Scan for the cell matching the given text and deliver its (X, Y) coordinate at center. 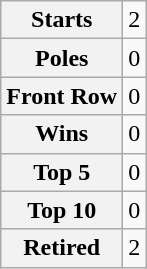
Poles (62, 58)
Top 10 (62, 210)
Top 5 (62, 172)
Front Row (62, 96)
Wins (62, 134)
Starts (62, 20)
Retired (62, 248)
